Search for the cell housing the specified text and yield its [X, Y] center coordinate. 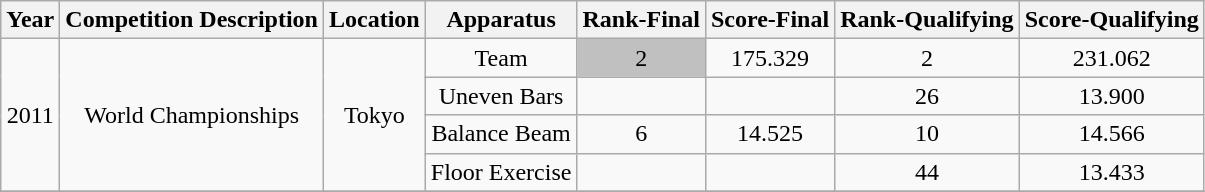
10 [927, 134]
Team [501, 58]
13.433 [1112, 172]
Score-Final [770, 20]
Location [375, 20]
2011 [30, 115]
Rank-Qualifying [927, 20]
Uneven Bars [501, 96]
Floor Exercise [501, 172]
Balance Beam [501, 134]
14.566 [1112, 134]
231.062 [1112, 58]
6 [641, 134]
Year [30, 20]
Competition Description [192, 20]
44 [927, 172]
13.900 [1112, 96]
Apparatus [501, 20]
Score-Qualifying [1112, 20]
14.525 [770, 134]
26 [927, 96]
Tokyo [375, 115]
Rank-Final [641, 20]
World Championships [192, 115]
175.329 [770, 58]
